Scan for the cell matching the given text and deliver its (x, y) coordinate at center. 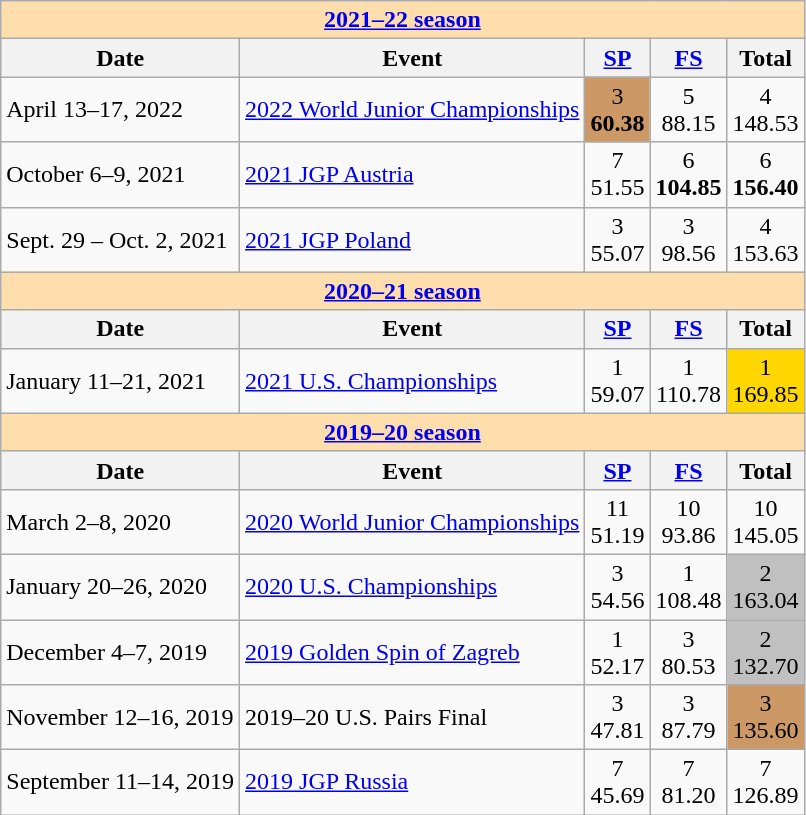
2021 JGP Austria (412, 174)
2020 World Junior Championships (412, 522)
2019 JGP Russia (412, 782)
3 80.53 (688, 652)
2019–20 U.S. Pairs Final (412, 718)
7 126.89 (766, 782)
10 145.05 (766, 522)
10 93.86 (688, 522)
2021 U.S. Championships (412, 380)
Sept. 29 – Oct. 2, 2021 (120, 240)
5 88.15 (688, 110)
1 52.17 (618, 652)
2020 U.S. Championships (412, 586)
2 163.04 (766, 586)
3 98.56 (688, 240)
3 55.07 (618, 240)
4 148.53 (766, 110)
1 110.78 (688, 380)
4 153.63 (766, 240)
March 2–8, 2020 (120, 522)
2022 World Junior Championships (412, 110)
7 81.20 (688, 782)
3 135.60 (766, 718)
3 47.81 (618, 718)
2021–22 season (402, 20)
3 60.38 (618, 110)
January 20–26, 2020 (120, 586)
2019 Golden Spin of Zagreb (412, 652)
3 54.56 (618, 586)
6 104.85 (688, 174)
3 87.79 (688, 718)
October 6–9, 2021 (120, 174)
7 51.55 (618, 174)
11 51.19 (618, 522)
2021 JGP Poland (412, 240)
2020–21 season (402, 291)
January 11–21, 2021 (120, 380)
2 132.70 (766, 652)
2019–20 season (402, 432)
December 4–7, 2019 (120, 652)
6 156.40 (766, 174)
1 108.48 (688, 586)
November 12–16, 2019 (120, 718)
September 11–14, 2019 (120, 782)
1 59.07 (618, 380)
7 45.69 (618, 782)
April 13–17, 2022 (120, 110)
1 169.85 (766, 380)
